Provide the (x, y) coordinate of the cell's center where the given text is located.  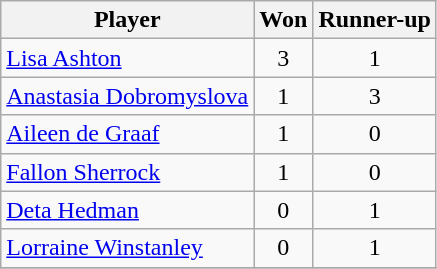
Deta Hedman (128, 210)
Lorraine Winstanley (128, 248)
Won (284, 20)
Runner-up (375, 20)
Fallon Sherrock (128, 172)
Anastasia Dobromyslova (128, 96)
Lisa Ashton (128, 58)
Player (128, 20)
Aileen de Graaf (128, 134)
